Find where the given text appears and provide that cell's center as [x, y] coordinate. 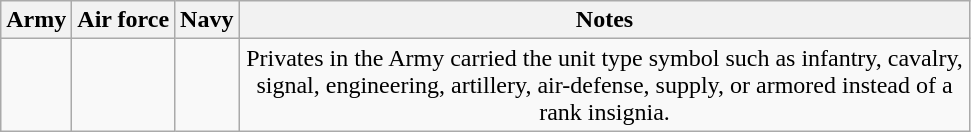
Notes [604, 20]
Army [36, 20]
Navy [207, 20]
Air force [124, 20]
